Return [X, Y] of the center of cell containing provided text 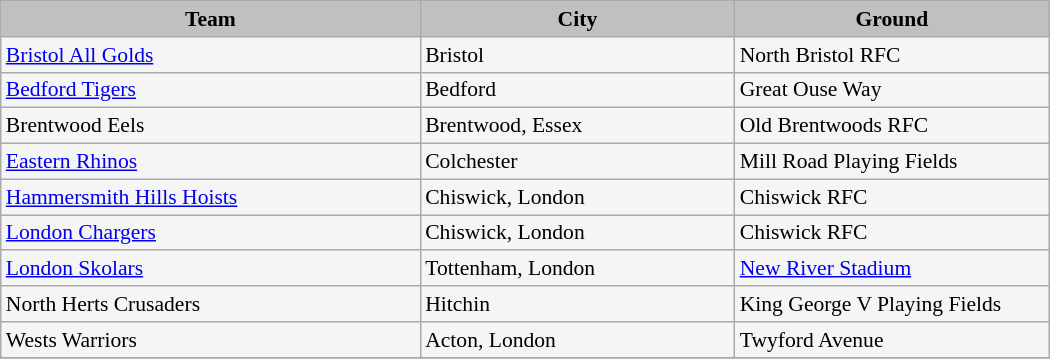
Bristol All Golds [210, 55]
Bristol [578, 55]
North Herts Crusaders [210, 304]
Acton, London [578, 340]
Brentwood Eels [210, 126]
London Chargers [210, 233]
Bedford [578, 90]
Hammersmith Hills Hoists [210, 197]
Team [210, 19]
King George V Playing Fields [892, 304]
Mill Road Playing Fields [892, 162]
Ground [892, 19]
New River Stadium [892, 269]
Tottenham, London [578, 269]
London Skolars [210, 269]
Great Ouse Way [892, 90]
Brentwood, Essex [578, 126]
City [578, 19]
Eastern Rhinos [210, 162]
Bedford Tigers [210, 90]
Old Brentwoods RFC [892, 126]
Twyford Avenue [892, 340]
Wests Warriors [210, 340]
Hitchin [578, 304]
North Bristol RFC [892, 55]
Colchester [578, 162]
